Search for the cell housing the specified text and yield its [x, y] center coordinate. 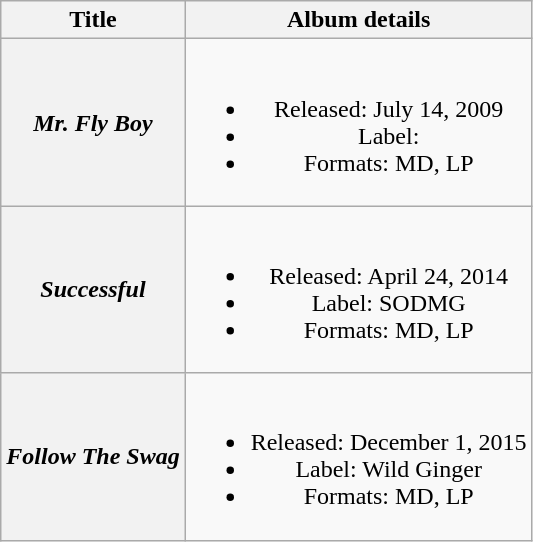
Album details [358, 20]
Successful [93, 290]
Released: December 1, 2015Label: Wild GingerFormats: MD, LP [358, 456]
Mr. Fly Boy [93, 122]
Released: July 14, 2009Label:Formats: MD, LP [358, 122]
Follow The Swag [93, 456]
Released: April 24, 2014Label: SODMGFormats: MD, LP [358, 290]
Title [93, 20]
